Search for the cell housing the specified text and yield its [X, Y] center coordinate. 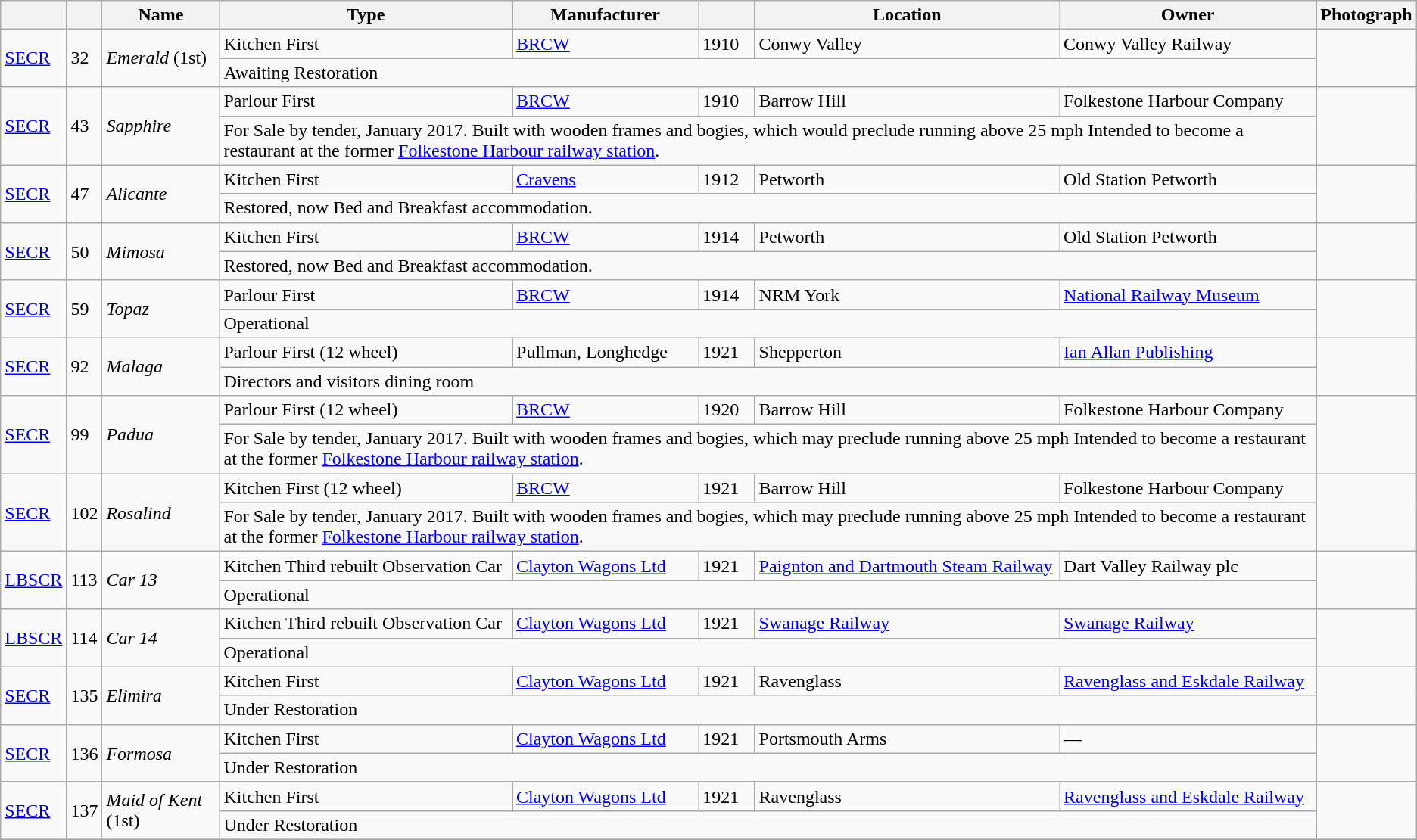
Alicante [160, 194]
Portsmouth Arms [907, 739]
92 [85, 366]
Kitchen First (12 wheel) [366, 488]
National Railway Museum [1188, 294]
Ian Allan Publishing [1188, 352]
Paignton and Dartmouth Steam Railway [907, 566]
Padua [160, 434]
135 [85, 695]
43 [85, 126]
Location [907, 15]
102 [85, 513]
Photograph [1366, 15]
Maid of Kent (1st) [160, 810]
1912 [727, 179]
Car 14 [160, 638]
Dart Valley Railway plc [1188, 566]
47 [85, 194]
Directors and visitors dining room [768, 381]
Sapphire [160, 126]
59 [85, 309]
136 [85, 753]
Mimosa [160, 251]
Type [366, 15]
Shepperton [907, 352]
113 [85, 580]
Manufacturer [605, 15]
137 [85, 810]
99 [85, 434]
32 [85, 58]
1920 [727, 410]
Conwy Valley Railway [1188, 44]
Owner [1188, 15]
Emerald (1st) [160, 58]
NRM York [907, 294]
Car 13 [160, 580]
Formosa [160, 753]
114 [85, 638]
Rosalind [160, 513]
50 [85, 251]
Topaz [160, 309]
Cravens [605, 179]
Pullman, Longhedge [605, 352]
Awaiting Restoration [768, 73]
Name [160, 15]
Malaga [160, 366]
Conwy Valley [907, 44]
— [1188, 739]
Elimira [160, 695]
